Search for the cell housing the specified text and yield its [X, Y] center coordinate. 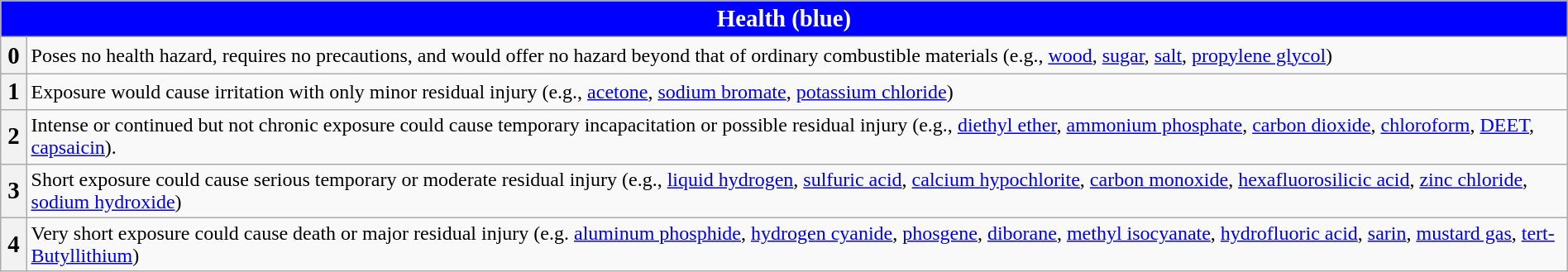
3 [13, 190]
Exposure would cause irritation with only minor residual injury (e.g., acetone, sodium bromate, potassium chloride) [797, 92]
0 [13, 55]
4 [13, 245]
1 [13, 92]
2 [13, 137]
Health (blue) [784, 19]
